Determine the [X, Y] coordinate at the center of the cell enclosing the given text.  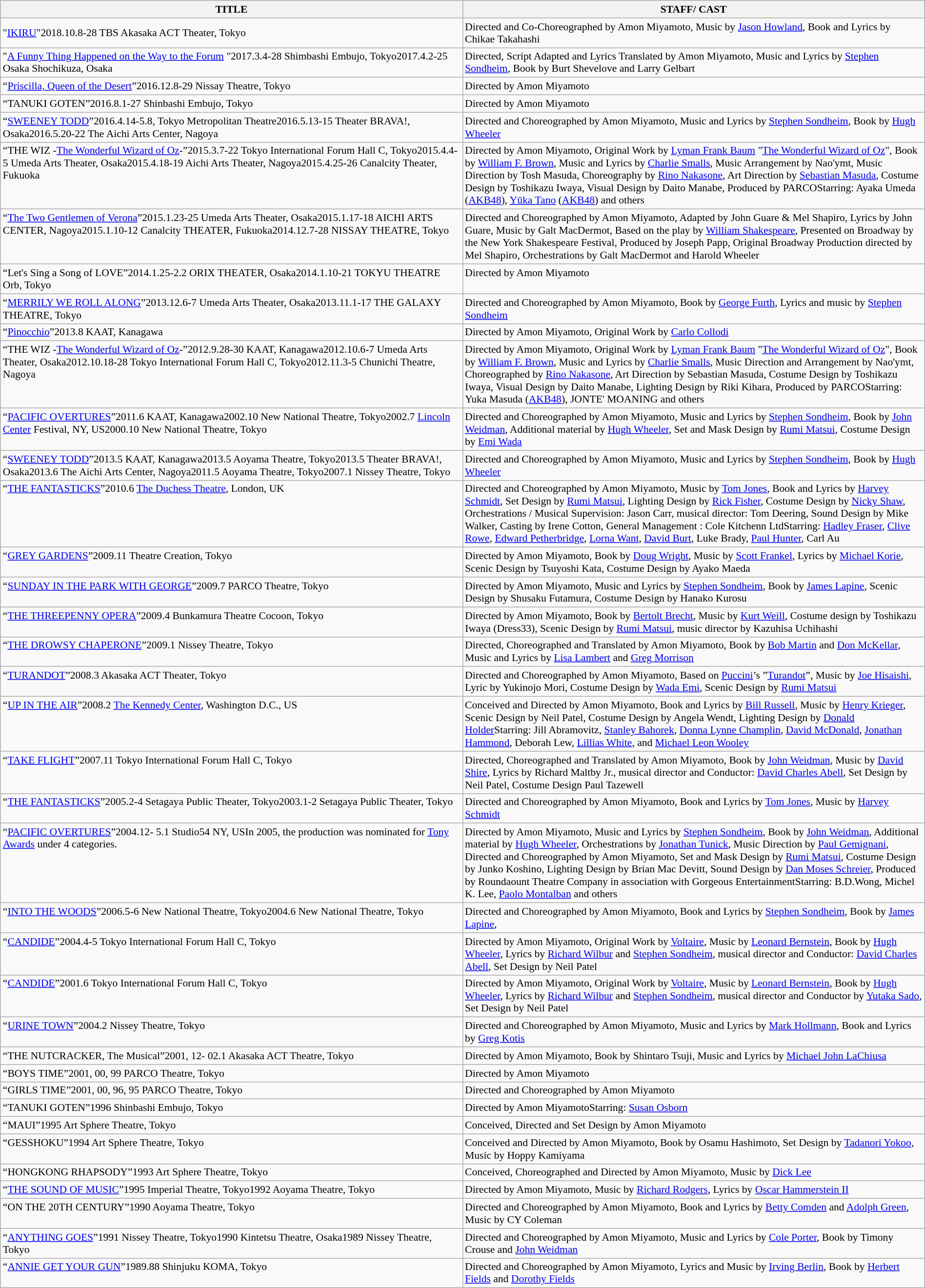
“Pinocchio”2013.8 KAAT, Kanagawa [231, 332]
“ANYTHING GOES”1991 Nissey Theatre, Tokyo1990 Kintetsu Theatre, Osaka1989 Nissey Theatre, Tokyo [231, 1243]
“GIRLS TIME”2001, 00, 96, 95 PARCO Theatre, Tokyo [231, 1090]
Directed and Choreographed by Amon Miyamoto, Music and Lyrics by Cole Porter, Book by Timony Crouse and John Weidman [694, 1243]
Conceived, Directed and Set Design by Amon Miyamoto [694, 1126]
“THE FANTASTICKS”2005.2-4 Setagaya Public Theater, Tokyo2003.1-2 Setagaya Public Theater, Tokyo [231, 808]
“THE DROWSY CHAPERONE”2009.1 Nissey Theatre, Tokyo [231, 652]
“SWEENEY TODD”2016.4.14-5.8, Tokyo Metropolitan Theatre2016.5.13-15 Theater BRAVA!, Osaka2016.5.20-22 The Aichi Arts Center, Nagoya [231, 127]
Directed and Choreographed by Amon Miyamoto, Book and Lyrics by Betty Comden and Adolph Green, Music by CY Coleman [694, 1214]
“URINE TOWN”2004.2 Nissey Theatre, Tokyo [231, 1032]
“PACIFIC OVERTURES”2011.6 KAAT, Kanagawa2002.10 New National Theatre, Tokyo2002.7 Lincoln Center Festival, NY, US2000.10 New National Theatre, Tokyo [231, 429]
Directed and Choreographed by Amon Miyamoto, Lyrics and Music by Irving Berlin, Book by Herbert Fields and Dorothy Fields [694, 1273]
“MERRILY WE ROLL ALONG”2013.12.6-7 Umeda Arts Theater, Osaka2013.11.1-17 THE GALAXY THEATRE, Tokyo [231, 308]
“GESSHOKU”1994 Art Sphere Theatre, Tokyo [231, 1148]
Directed by Amon Miyamoto, Original Work by Carlo Collodi [694, 332]
“Priscilla, Queen of the Desert”2016.12.8-29 Nissay Theatre, Tokyo [231, 86]
“ON THE 20TH CENTURY”1990 Aoyama Theatre, Tokyo [231, 1214]
TITLE [231, 9]
Conceived and Directed by Amon Miyamoto, Book by Osamu Hashimoto, Set Design by Tadanori Yokoo, Music by Hoppy Kamiyama [694, 1148]
Directed and Choreographed by Amon Miyamoto, Music and Lyrics by Mark Hollmann, Book and Lyrics by Greg Kotis [694, 1032]
Directed and Choreographed by Amon Miyamoto [694, 1090]
“TANUKI GOTEN”2016.8.1-27 Shinbashi Embujo, Tokyo [231, 104]
“HONGKONG RHAPSODY”1993 Art Sphere Theatre, Tokyo [231, 1172]
Conceived, Choreographed and Directed by Amon Miyamoto, Music by Dick Lee [694, 1172]
STAFF/ CAST [694, 9]
“CANDIDE”2001.6 Tokyo International Forum Hall C, Tokyo [231, 996]
Directed and Choreographed by Amon Miyamoto, Book and Lyrics by Stephen Sondheim, Book by James Lapine, [694, 918]
“THE SOUND OF MUSIC”1995 Imperial Theatre, Tokyo1992 Aoyama Theatre, Tokyo [231, 1190]
"IKIRU"2018.10.8-28 TBS Akasaka ACT Theater, Tokyo [231, 33]
“INTO THE WOODS”2006.5-6 New National Theatre, Tokyo2004.6 New National Theatre, Tokyo [231, 918]
“CANDIDE”2004.4-5 Tokyo International Forum Hall C, Tokyo [231, 954]
Directed and Co-Choreographed by Amon Miyamoto, Music by Jason Howland, Book and Lyrics by Chikae Takahashi [694, 33]
Directed, Choreographed and Translated by Amon Miyamoto, Book by Bob Martin and Don McKellar, Music and Lyrics by Lisa Lambert and Greg Morrison [694, 652]
Directed by Amon MiyamotoStarring: Susan Osborn [694, 1108]
“THE FANTASTICKS”2010.6 The Duchess Theatre, London, UK [231, 514]
“BOYS TIME”2001, 00, 99 PARCO Theatre, Tokyo [231, 1073]
“ANNIE GET YOUR GUN”1989.88 Shinjuku KOMA, Tokyo [231, 1273]
“TANUKI GOTEN”1996 Shinbashi Embujo, Tokyo [231, 1108]
“THE NUTCRACKER, The Musical”2001, 12- 02.1 Akasaka ACT Theatre, Tokyo [231, 1056]
Directed by Amon Miyamoto, Music by Richard Rodgers, Lyrics by Oscar Hammerstein II [694, 1190]
"A Funny Thing Happened on the Way to the Forum "2017.3.4-28 Shimbashi Embujo, Tokyo2017.4.2-25 Osaka Shochikuza, Osaka [231, 62]
Directed and Choreographed by Amon Miyamoto, Book and Lyrics by Tom Jones, Music by Harvey Schmidt [694, 808]
“UP IN THE AIR”2008.2 The Kennedy Center, Washington D.C., US [231, 724]
“MAUI”1995 Art Sphere Theatre, Tokyo [231, 1126]
Directed and Choreographed by Amon Miyamoto, Book by George Furth, Lyrics and music by Stephen Sondheim [694, 308]
Directed, Script Adapted and Lyrics Translated by Amon Miyamoto, Music and Lyrics by Stephen Sondheim, Book by Burt Shevelove and Larry Gelbart [694, 62]
“Let's Sing a Song of LOVE”2014.1.25-2.2 ORIX THEATER, Osaka2014.1.10-21 TOKYU THEATRE Orb, Tokyo [231, 279]
Directed by Amon Miyamoto, Book by Shintaro Tsuji, Music and Lyrics by Michael John LaChiusa [694, 1056]
“TURANDOT”2008.3 Akasaka ACT Theater, Tokyo [231, 682]
“PACIFIC OVERTURES”2004.12- 5.1 Studio54 NY, USIn 2005, the production was nominated for Tony Awards under 4 categories. [231, 864]
“GREY GARDENS”2009.11 Theatre Creation, Tokyo [231, 562]
“TAKE FLIGHT”2007.11 Tokyo International Forum Hall C, Tokyo [231, 773]
“SUNDAY IN THE PARK WITH GEORGE”2009.7 PARCO Theatre, Tokyo [231, 592]
“THE THREEPENNY OPERA”2009.4 Bunkamura Theatre Cocoon, Tokyo [231, 622]
